Determine the (X, Y) coordinate at the center of the cell enclosing the given text.  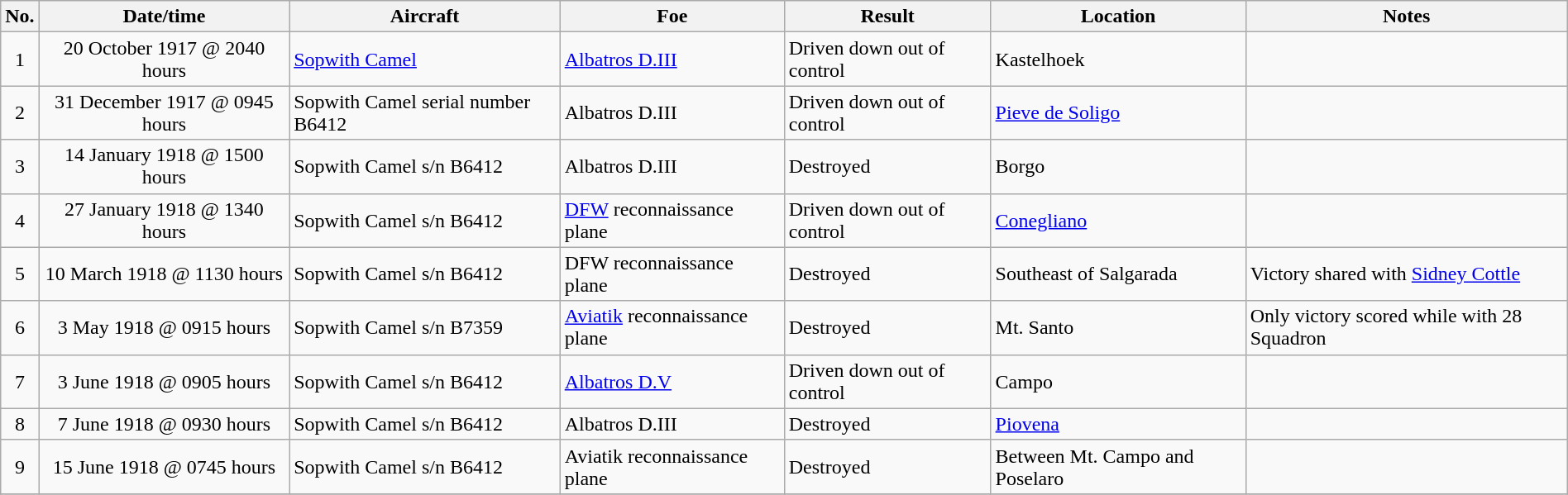
Sopwith Camel serial number B6412 (425, 112)
Borgo (1118, 167)
Pieve de Soligo (1118, 112)
2 (20, 112)
14 January 1918 @ 1500 hours (164, 167)
7 (20, 382)
Date/time (164, 17)
Campo (1118, 382)
27 January 1918 @ 1340 hours (164, 220)
Sopwith Camel (425, 59)
Sopwith Camel s/n B7359 (425, 327)
Result (887, 17)
No. (20, 17)
Notes (1406, 17)
15 June 1918 @ 0745 hours (164, 466)
Foe (672, 17)
Location (1118, 17)
3 May 1918 @ 0915 hours (164, 327)
3 (20, 167)
Conegliano (1118, 220)
Between Mt. Campo and Poselaro (1118, 466)
Albatros D.V (672, 382)
6 (20, 327)
Only victory scored while with 28 Squadron (1406, 327)
7 June 1918 @ 0930 hours (164, 424)
9 (20, 466)
4 (20, 220)
Kastelhoek (1118, 59)
31 December 1917 @ 0945 hours (164, 112)
5 (20, 274)
20 October 1917 @ 2040 hours (164, 59)
3 June 1918 @ 0905 hours (164, 382)
Piovena (1118, 424)
Mt. Santo (1118, 327)
1 (20, 59)
Southeast of Salgarada (1118, 274)
Aircraft (425, 17)
10 March 1918 @ 1130 hours (164, 274)
Victory shared with Sidney Cottle (1406, 274)
8 (20, 424)
